Locate the cell with the specified text and output its (x, y) center coordinate. 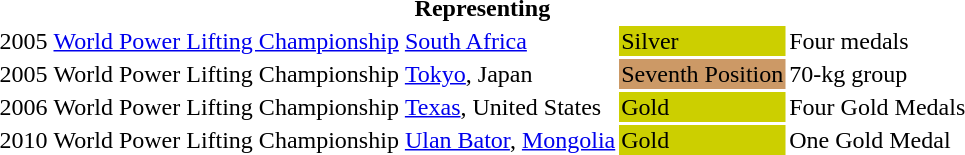
Tokyo, Japan (510, 74)
Ulan Bator, Mongolia (510, 140)
South Africa (510, 41)
Texas, United States (510, 107)
Silver (702, 41)
Seventh Position (702, 74)
